Find where the given text appears and provide that cell's center as (X, Y) coordinate. 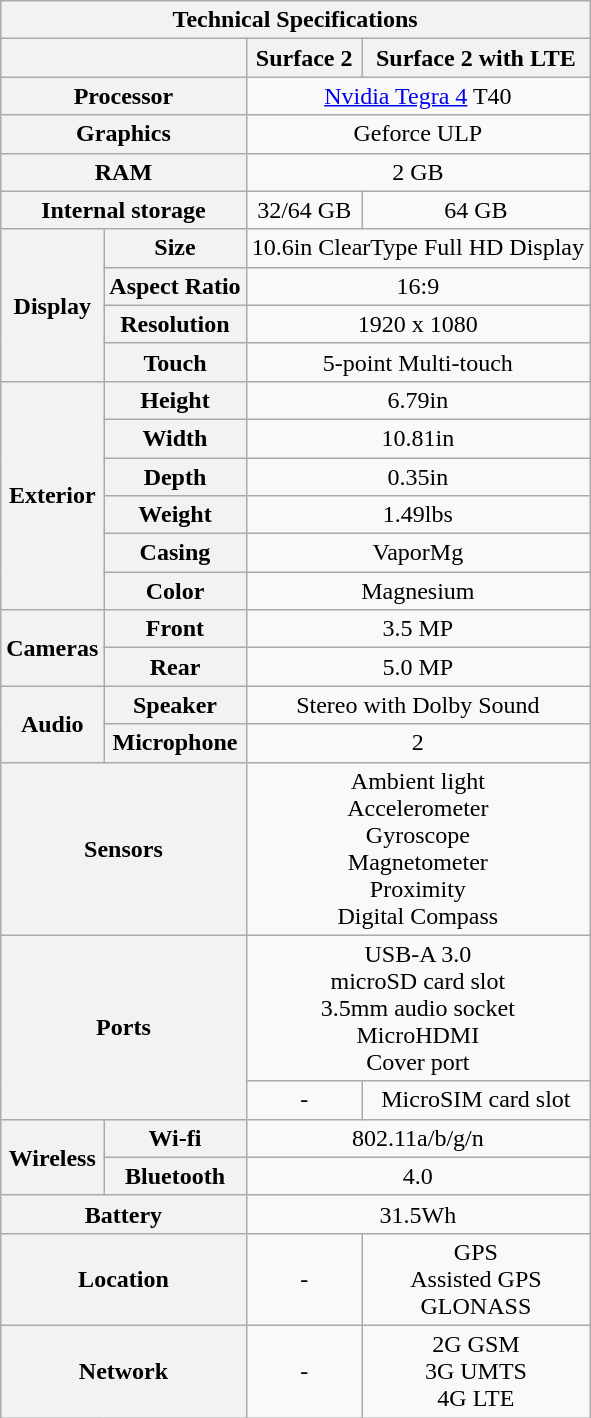
Sensors (124, 848)
Rear (175, 667)
Audio (52, 724)
64 GB (476, 210)
2 (418, 743)
2G GSM3G UMTS4G LTE (476, 1371)
1.49lbs (418, 515)
Magnesium (418, 591)
2 GB (418, 172)
6.79in (418, 400)
Casing (175, 553)
4.0 (418, 1176)
Microphone (175, 743)
Processor (124, 96)
Front (175, 629)
16:9 (418, 286)
10.6in ClearType Full HD Display (418, 248)
1920 x 1080 (418, 324)
Width (175, 438)
Bluetooth (175, 1176)
Network (124, 1371)
32/64 GB (304, 210)
Internal storage (124, 210)
Speaker (175, 705)
Surface 2 with LTE (476, 58)
RAM (124, 172)
Ambient lightAccelerometerGyroscopeMagnetometerProximityDigital Compass (418, 848)
5.0 MP (418, 667)
Touch (175, 362)
Height (175, 400)
Location (124, 1279)
3.5 MP (418, 629)
Depth (175, 477)
VaporMg (418, 553)
10.81in (418, 438)
5-point Multi-touch (418, 362)
Wi-fi (175, 1138)
Surface 2 (304, 58)
Size (175, 248)
Graphics (124, 134)
Exterior (52, 495)
USB-A 3.0microSD card slot3.5mm audio socketMicroHDMICover port (418, 1008)
Nvidia Tegra 4 T40 (418, 96)
Ports (124, 1027)
Geforce ULP (418, 134)
Resolution (175, 324)
Color (175, 591)
Weight (175, 515)
802.11a/b/g/n (418, 1138)
Stereo with Dolby Sound (418, 705)
Aspect Ratio (175, 286)
Cameras (52, 648)
0.35in (418, 477)
Display (52, 305)
GPSAssisted GPSGLONASS (476, 1279)
Battery (124, 1214)
31.5Wh (418, 1214)
Wireless (52, 1157)
Technical Specifications (296, 20)
MicroSIM card slot (476, 1100)
